Return [x, y] of the center of cell containing provided text 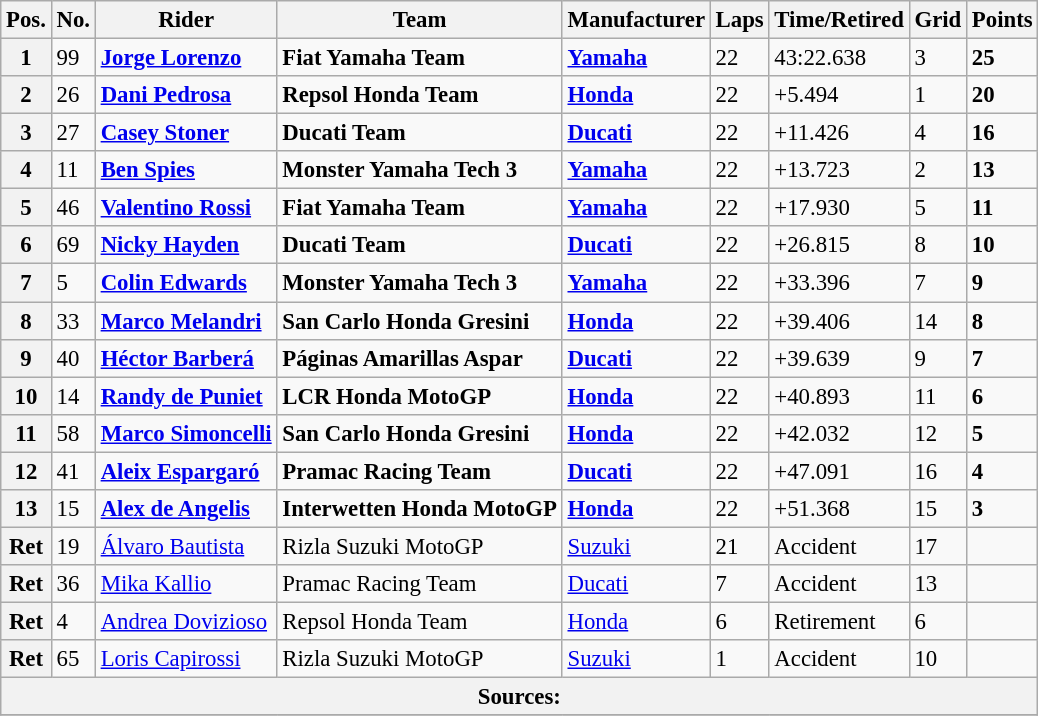
Alex de Angelis [186, 509]
+51.368 [839, 509]
Sources: [520, 697]
21 [740, 546]
33 [73, 321]
Mika Kallio [186, 584]
Points [1002, 20]
Héctor Barberá [186, 358]
Rider [186, 20]
Laps [740, 20]
+17.930 [839, 208]
99 [73, 58]
Marco Simoncelli [186, 433]
41 [73, 471]
+39.639 [839, 358]
+5.494 [839, 95]
25 [1002, 58]
+11.426 [839, 133]
Retirement [839, 621]
Interwetten Honda MotoGP [420, 509]
69 [73, 245]
27 [73, 133]
+40.893 [839, 396]
No. [73, 20]
26 [73, 95]
Nicky Hayden [186, 245]
Randy de Puniet [186, 396]
Dani Pedrosa [186, 95]
17 [938, 546]
+42.032 [839, 433]
LCR Honda MotoGP [420, 396]
Casey Stoner [186, 133]
20 [1002, 95]
43:22.638 [839, 58]
40 [73, 358]
Ben Spies [186, 170]
Colin Edwards [186, 283]
Team [420, 20]
Loris Capirossi [186, 659]
Pos. [26, 20]
58 [73, 433]
Andrea Dovizioso [186, 621]
+13.723 [839, 170]
Aleix Espargaró [186, 471]
Marco Melandri [186, 321]
46 [73, 208]
65 [73, 659]
36 [73, 584]
Páginas Amarillas Aspar [420, 358]
+39.406 [839, 321]
Jorge Lorenzo [186, 58]
Grid [938, 20]
Manufacturer [636, 20]
Álvaro Bautista [186, 546]
Time/Retired [839, 20]
+26.815 [839, 245]
+47.091 [839, 471]
Valentino Rossi [186, 208]
+33.396 [839, 283]
19 [73, 546]
